Return the (X, Y) coordinate for the center point of the cell that contains the specified text.  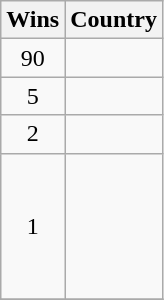
2 (33, 134)
90 (33, 58)
1 (33, 226)
Wins (33, 20)
Country (114, 20)
5 (33, 96)
